Find where the given text appears and provide that cell's center as [x, y] coordinate. 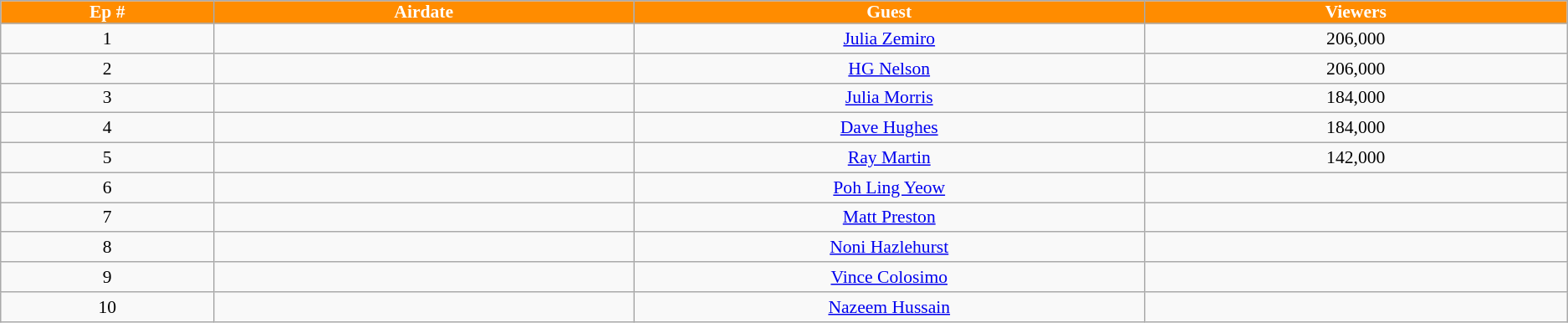
HG Nelson [890, 69]
Vince Colosimo [890, 277]
4 [107, 128]
7 [107, 218]
142,000 [1356, 158]
Julia Morris [890, 98]
Noni Hazlehurst [890, 248]
2 [107, 69]
9 [107, 277]
5 [107, 158]
Poh Ling Yeow [890, 187]
8 [107, 248]
3 [107, 98]
10 [107, 307]
Julia Zemiro [890, 38]
Ray Martin [890, 158]
Nazeem Hussain [890, 307]
6 [107, 187]
Viewers [1356, 12]
Guest [890, 12]
Ep # [107, 12]
1 [107, 38]
Dave Hughes [890, 128]
Airdate [424, 12]
Matt Preston [890, 218]
